Find where the given text appears and provide that cell's center as [x, y] coordinate. 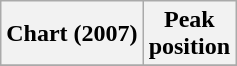
Chart (2007) [72, 34]
Peakposition [189, 34]
